Scan for the cell matching the given text and deliver its (X, Y) coordinate at center. 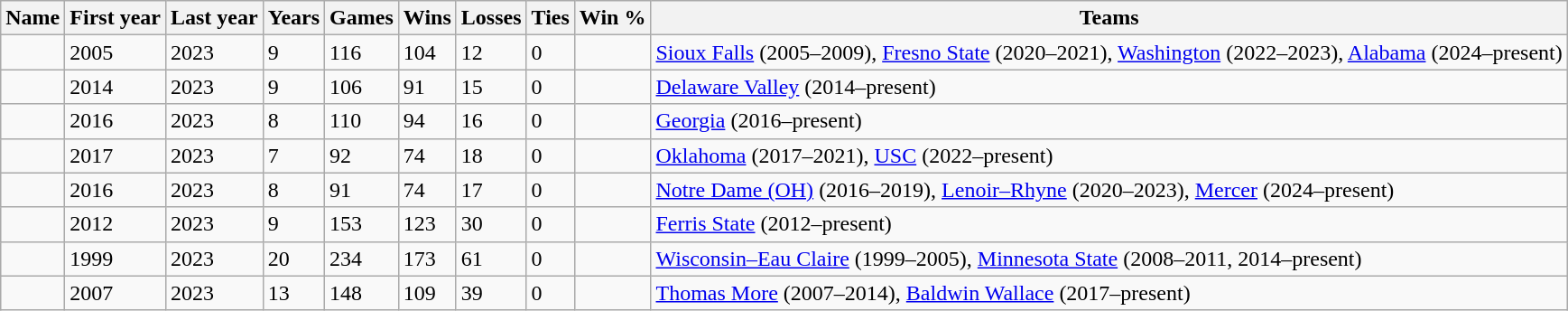
Win % (612, 18)
Thomas More (2007–2014), Baldwin Wallace (2017–present) (1109, 293)
Wins (427, 18)
12 (491, 52)
First year (116, 18)
61 (491, 259)
104 (427, 52)
Teams (1109, 18)
Sioux Falls (2005–2009), Fresno State (2020–2021), Washington (2022–2023), Alabama (2024–present) (1109, 52)
Delaware Valley (2014–present) (1109, 87)
148 (362, 293)
15 (491, 87)
153 (362, 224)
173 (427, 259)
39 (491, 293)
116 (362, 52)
13 (293, 293)
Years (293, 18)
2012 (116, 224)
16 (491, 121)
20 (293, 259)
Wisconsin–Eau Claire (1999–2005), Minnesota State (2008–2011, 2014–present) (1109, 259)
234 (362, 259)
110 (362, 121)
2017 (116, 155)
Losses (491, 18)
Games (362, 18)
2007 (116, 293)
92 (362, 155)
30 (491, 224)
17 (491, 190)
Last year (214, 18)
94 (427, 121)
7 (293, 155)
Name (32, 18)
2005 (116, 52)
Ties (551, 18)
106 (362, 87)
18 (491, 155)
109 (427, 293)
Georgia (2016–present) (1109, 121)
Ferris State (2012–present) (1109, 224)
2014 (116, 87)
123 (427, 224)
Notre Dame (OH) (2016–2019), Lenoir–Rhyne (2020–2023), Mercer (2024–present) (1109, 190)
1999 (116, 259)
Oklahoma (2017–2021), USC (2022–present) (1109, 155)
